Identify which cell holds the provided text, then report its [x, y] central coordinate. 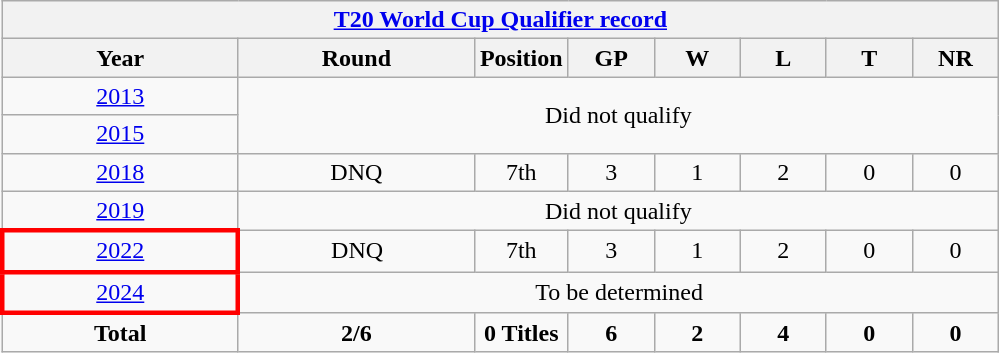
NR [955, 58]
2015 [120, 134]
T20 World Cup Qualifier record [500, 20]
2022 [120, 252]
6 [611, 333]
2019 [120, 211]
Position [521, 58]
Round [356, 58]
T [869, 58]
GP [611, 58]
Year [120, 58]
Total [120, 333]
2024 [120, 292]
2018 [120, 172]
To be determined [618, 292]
4 [783, 333]
L [783, 58]
2/6 [356, 333]
0 Titles [521, 333]
2013 [120, 96]
W [697, 58]
